For the text-containing cell, return its midpoint in [X, Y] coordinate format. 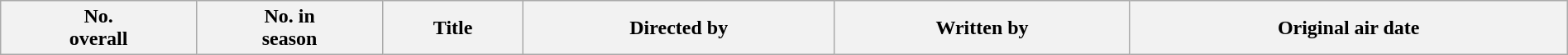
Directed by [678, 28]
Title [453, 28]
Original air date [1348, 28]
No.overall [99, 28]
Written by [982, 28]
No. inseason [289, 28]
